Scan for the cell matching the given text and deliver its [x, y] coordinate at center. 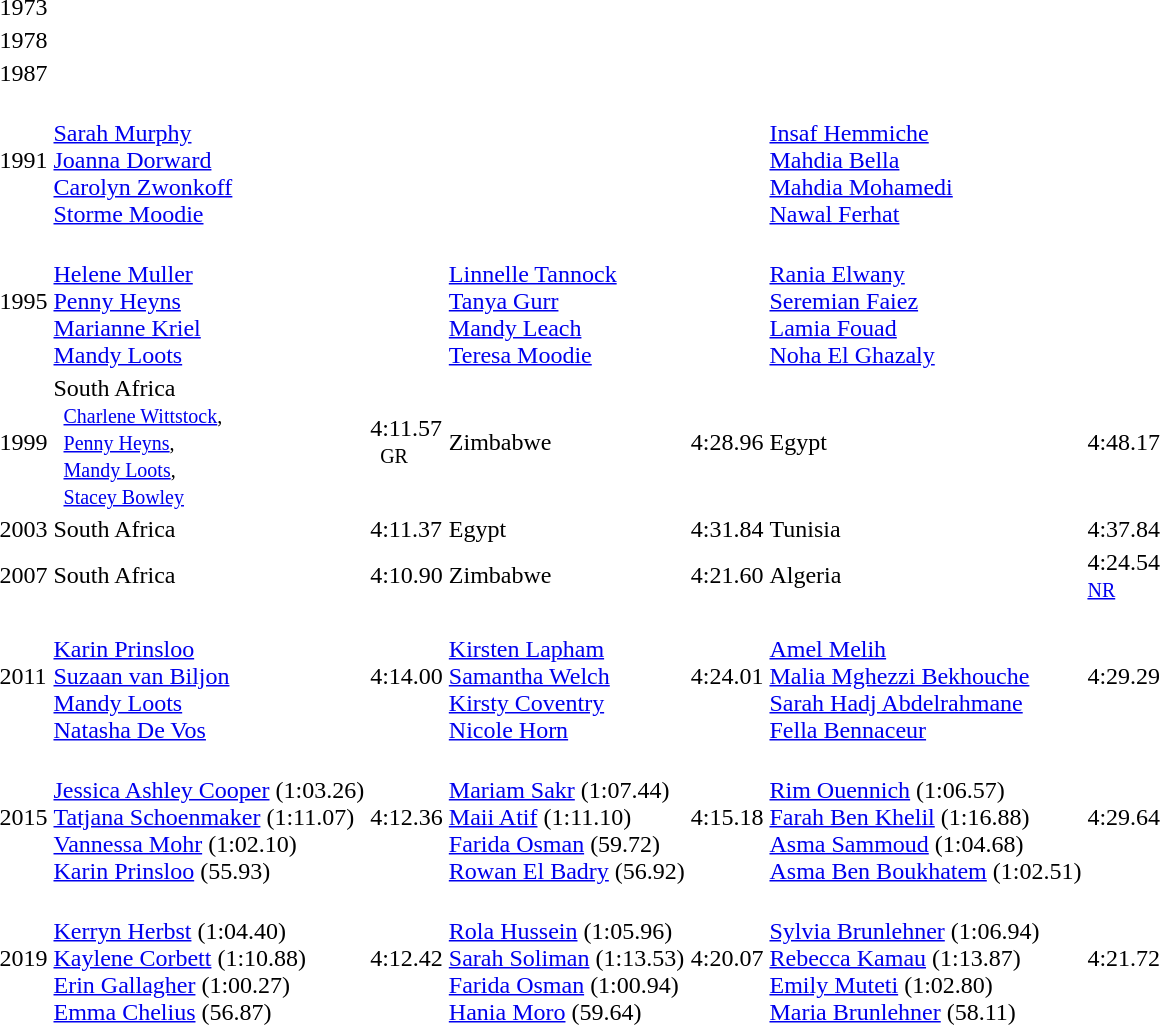
4:11.37 [407, 529]
Kirsten LaphamSamantha Welch Kirsty CoventryNicole Horn [566, 676]
Jessica Ashley Cooper (1:03.26)Tatjana Schoenmaker (1:11.07)Vannessa Mohr (1:02.10)Karin Prinsloo (55.93) [209, 817]
4:28.96 [727, 442]
4:21.60 [727, 576]
Insaf HemmicheMahdia BellaMahdia MohamediNawal Ferhat [926, 160]
4:24.01 [727, 676]
4:31.84 [727, 529]
Helene Muller Penny Heyns Marianne Kriel Mandy Loots [209, 301]
Rania Elwany Seremian Faiez Lamia Fouad Noha El Ghazaly [926, 301]
4:15.18 [727, 817]
Rim Ouennich (1:06.57)Farah Ben Khelil (1:16.88)Asma Sammoud (1:04.68)Asma Ben Boukhatem (1:02.51) [926, 817]
Tunisia [926, 529]
4:11.57 GR [407, 442]
Amel MelihMalia Mghezzi Bekhouche Sarah Hadj AbdelrahmaneFella Bennaceur [926, 676]
4:14.00 [407, 676]
Algeria [926, 576]
4:12.36 [407, 817]
Mariam Sakr (1:07.44)Maii Atif (1:11.10)Farida Osman (59.72)Rowan El Badry (56.92) [566, 817]
Linnelle Tannock Tanya Gurr Mandy Leach Teresa Moodie [566, 301]
Karin PrinslooSuzaan van Biljon Mandy LootsNatasha De Vos [209, 676]
4:10.90 [407, 576]
Sarah MurphyJoanna DorwardCarolyn ZwonkoffStorme Moodie [209, 160]
South Africa Charlene Wittstock, Penny Heyns, Mandy Loots, Stacey Bowley [209, 442]
